Identify which cell holds the provided text, then report its [X, Y] central coordinate. 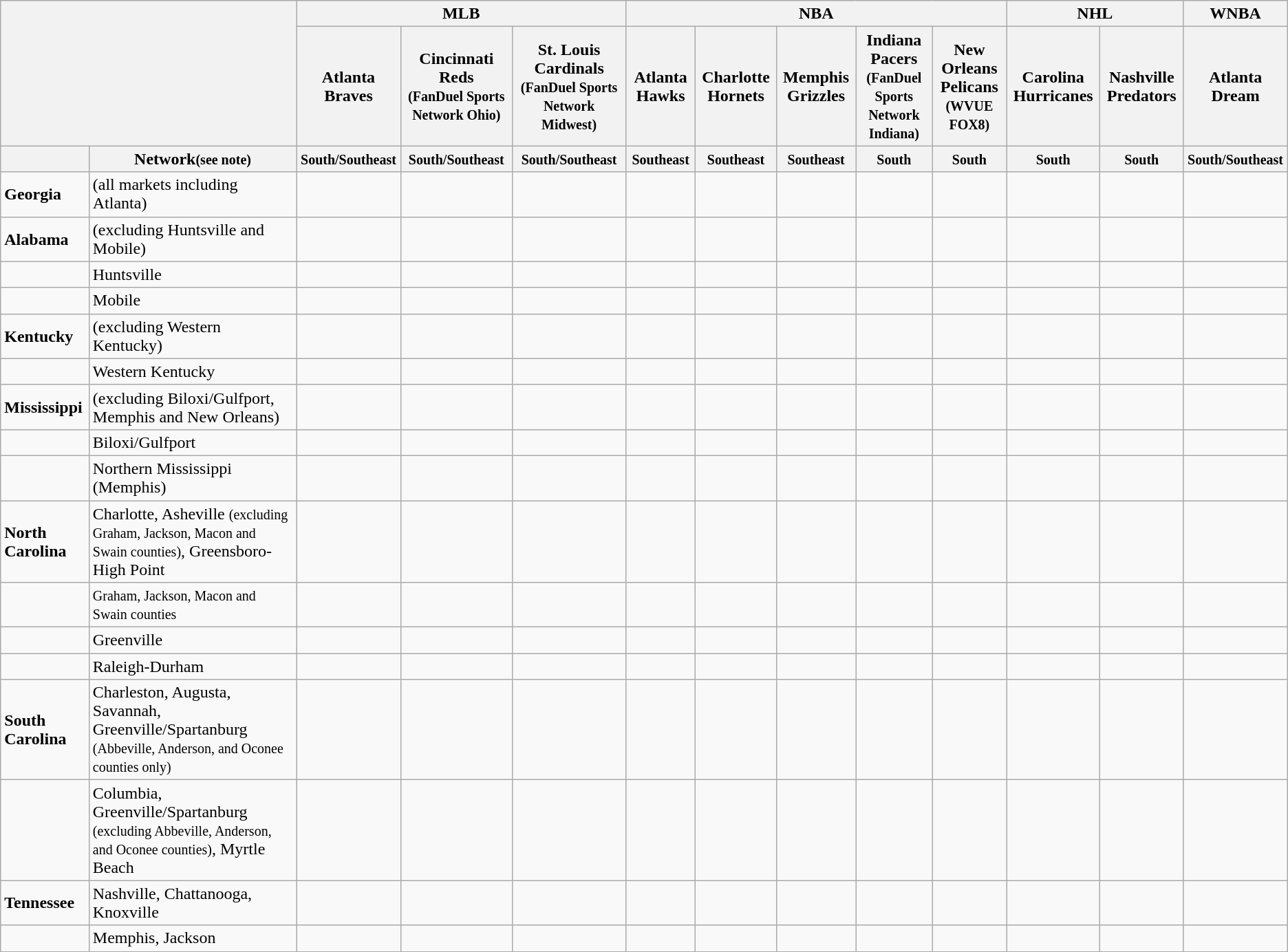
NBA [816, 14]
Atlanta Dream [1236, 87]
(excluding Western Kentucky) [193, 336]
Atlanta Hawks [661, 87]
Network(see note) [193, 159]
North Carolina [45, 542]
Huntsville [193, 274]
Tennessee [45, 902]
Memphis, Jackson [193, 938]
Columbia, Greenville/Spartanburg (excluding Abbeville, Anderson, and Oconee counties), Myrtle Beach [193, 830]
Greenville [193, 640]
Nashville, Chattanooga, Knoxville [193, 902]
Western Kentucky [193, 371]
Raleigh-Durham [193, 667]
(excluding Huntsville and Mobile) [193, 239]
Mississippi [45, 407]
NHL [1095, 14]
Georgia [45, 194]
WNBA [1236, 14]
Northern Mississippi (Memphis) [193, 477]
Cincinnati Reds(FanDuel Sports Network Ohio) [456, 87]
Charlotte Hornets [736, 87]
Graham, Jackson, Macon and Swain counties [193, 605]
Mobile [193, 301]
Alabama [45, 239]
Nashville Predators [1142, 87]
MLB [461, 14]
New Orleans Pelicans(WVUE FOX8) [969, 87]
Kentucky [45, 336]
(all markets including Atlanta) [193, 194]
Carolina Hurricanes [1053, 87]
St. Louis Cardinals(FanDuel Sports Network Midwest) [568, 87]
Charleston, Augusta, Savannah, Greenville/Spartanburg (Abbeville, Anderson, and Oconee counties only) [193, 730]
(excluding Biloxi/Gulfport, Memphis and New Orleans) [193, 407]
South Carolina [45, 730]
Memphis Grizzles [816, 87]
Atlanta Braves [348, 87]
Indiana Pacers(FanDuel Sports Network Indiana) [894, 87]
Biloxi/Gulfport [193, 442]
Charlotte, Asheville (excluding Graham, Jackson, Macon and Swain counties), Greensboro-High Point [193, 542]
